Extract the [X, Y] coordinate from the center of the cell holding the provided text.  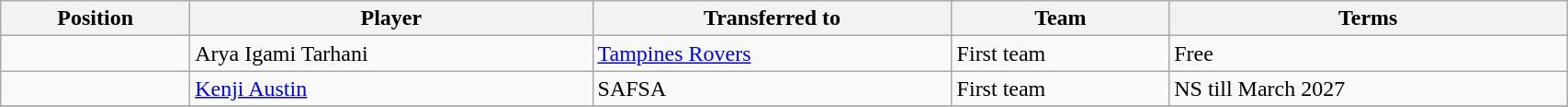
Team [1060, 18]
Free [1369, 53]
Arya Igami Tarhani [391, 53]
Kenji Austin [391, 89]
Transferred to [772, 18]
NS till March 2027 [1369, 89]
Tampines Rovers [772, 53]
Player [391, 18]
Terms [1369, 18]
SAFSA [772, 89]
Position [96, 18]
